For the text-containing cell, return its midpoint in (X, Y) coordinate format. 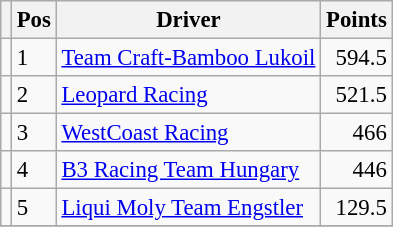
594.5 (356, 58)
5 (34, 208)
WestCoast Racing (188, 133)
466 (356, 133)
2 (34, 95)
129.5 (356, 208)
Driver (188, 20)
3 (34, 133)
Leopard Racing (188, 95)
Points (356, 20)
Pos (34, 20)
446 (356, 170)
Team Craft-Bamboo Lukoil (188, 58)
B3 Racing Team Hungary (188, 170)
Liqui Moly Team Engstler (188, 208)
521.5 (356, 95)
4 (34, 170)
1 (34, 58)
